Find where the given text appears and provide that cell's center as [x, y] coordinate. 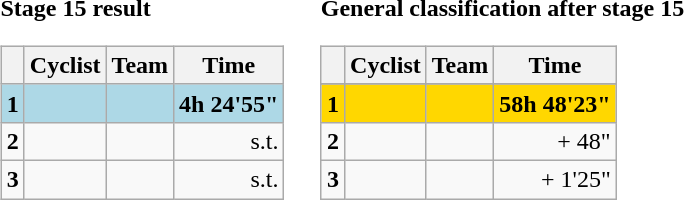
4h 24'55" [229, 103]
+ 1'25" [555, 179]
+ 48" [555, 141]
58h 48'23" [555, 103]
